Identify which cell holds the provided text, then report its (X, Y) central coordinate. 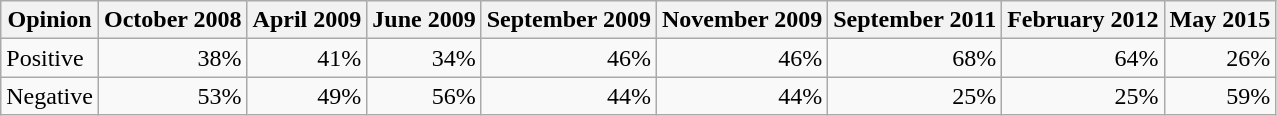
October 2008 (172, 20)
September 2009 (568, 20)
38% (172, 58)
May 2015 (1220, 20)
April 2009 (307, 20)
Positive (50, 58)
September 2011 (915, 20)
59% (1220, 96)
68% (915, 58)
Negative (50, 96)
49% (307, 96)
Opinion (50, 20)
56% (424, 96)
February 2012 (1083, 20)
64% (1083, 58)
June 2009 (424, 20)
41% (307, 58)
53% (172, 96)
26% (1220, 58)
November 2009 (742, 20)
34% (424, 58)
